Extract the (X, Y) coordinate from the center of the cell holding the provided text.  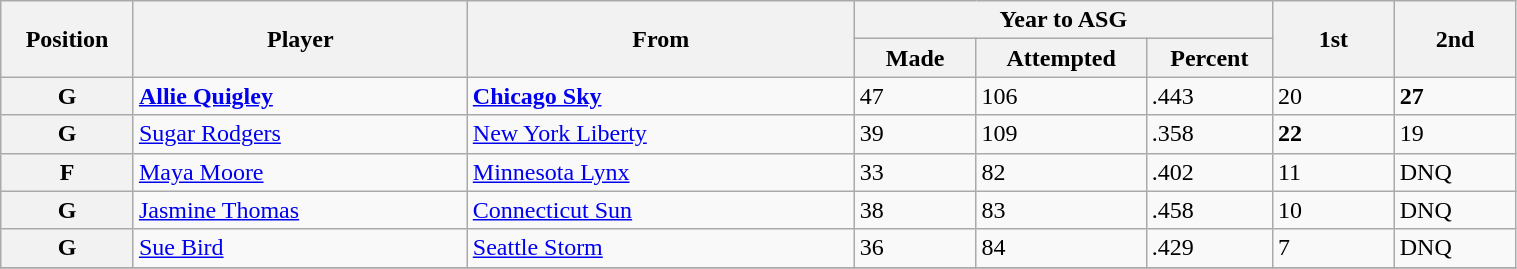
19 (1455, 134)
Player (300, 39)
20 (1333, 96)
.402 (1209, 172)
Sue Bird (300, 248)
39 (915, 134)
.443 (1209, 96)
106 (1061, 96)
Minnesota Lynx (660, 172)
Percent (1209, 58)
Attempted (1061, 58)
Position (68, 39)
From (660, 39)
.458 (1209, 210)
Sugar Rodgers (300, 134)
F (68, 172)
82 (1061, 172)
38 (915, 210)
Connecticut Sun (660, 210)
7 (1333, 248)
1st (1333, 39)
Chicago Sky (660, 96)
New York Liberty (660, 134)
36 (915, 248)
2nd (1455, 39)
Allie Quigley (300, 96)
.429 (1209, 248)
Made (915, 58)
Maya Moore (300, 172)
Year to ASG (1063, 20)
27 (1455, 96)
22 (1333, 134)
Jasmine Thomas (300, 210)
83 (1061, 210)
109 (1061, 134)
Seattle Storm (660, 248)
47 (915, 96)
.358 (1209, 134)
84 (1061, 248)
11 (1333, 172)
10 (1333, 210)
33 (915, 172)
